For the text-containing cell, return its midpoint in [X, Y] coordinate format. 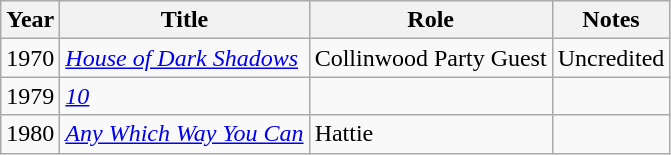
House of Dark Shadows [184, 58]
Title [184, 20]
Role [430, 20]
Notes [611, 20]
Any Which Way You Can [184, 134]
1980 [30, 134]
Uncredited [611, 58]
1970 [30, 58]
Year [30, 20]
10 [184, 96]
Collinwood Party Guest [430, 58]
1979 [30, 96]
Hattie [430, 134]
